Find where the given text appears and provide that cell's center as [x, y] coordinate. 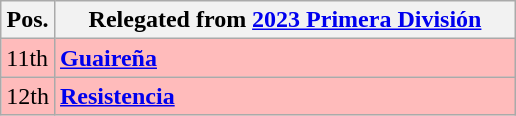
11th [28, 58]
Guaireña [284, 58]
12th [28, 96]
Pos. [28, 20]
Relegated from 2023 Primera División [284, 20]
Resistencia [284, 96]
